Identify which cell holds the provided text, then report its (x, y) central coordinate. 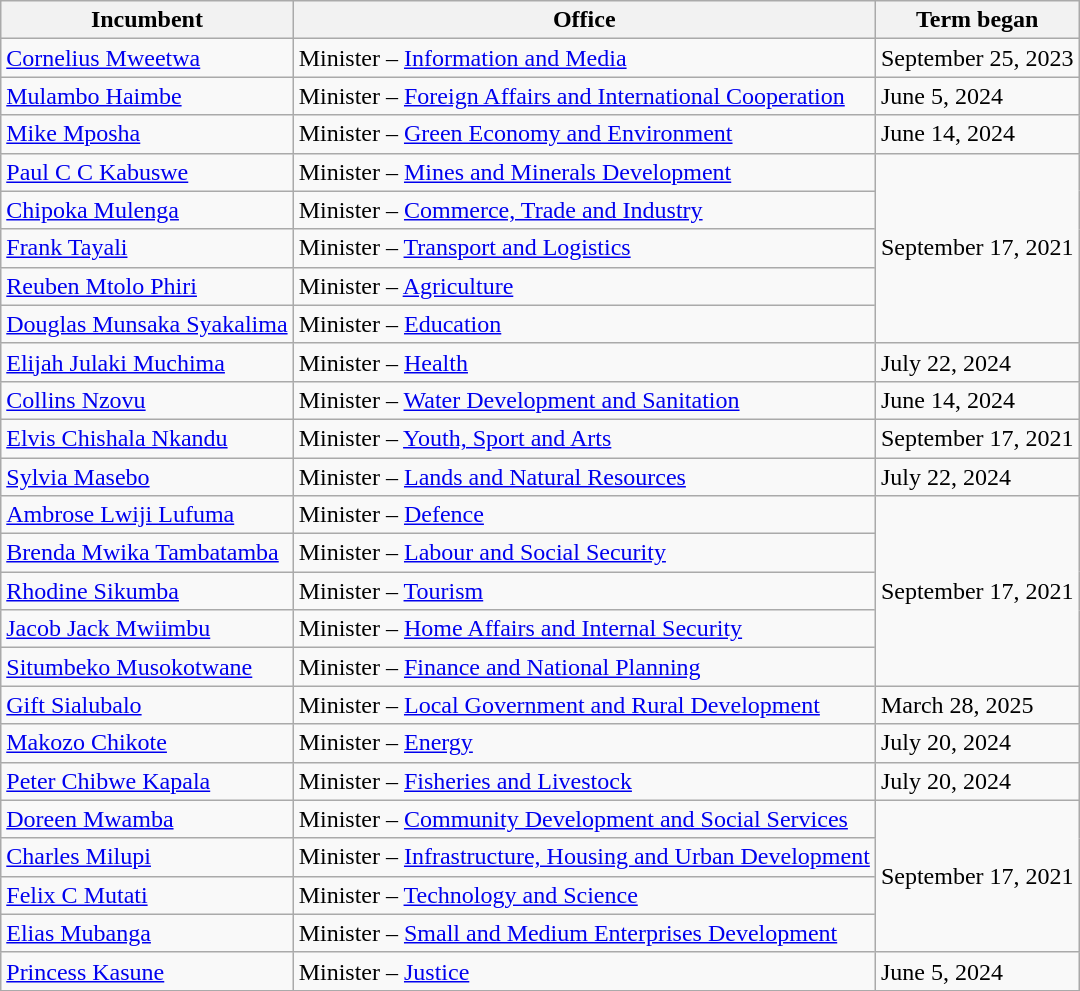
Felix C Mutati (147, 895)
Reuben Mtolo Phiri (147, 286)
Minister – Commerce, Trade and Industry (584, 210)
Cornelius Mweetwa (147, 58)
Jacob Jack Mwiimbu (147, 629)
Minister – Justice (584, 971)
Minister – Infrastructure, Housing and Urban Development (584, 857)
Term began (977, 20)
Chipoka Mulenga (147, 210)
Minister – Health (584, 362)
March 28, 2025 (977, 705)
Minister – Labour and Social Security (584, 553)
Doreen Mwamba (147, 819)
Minister – Defence (584, 515)
Douglas Munsaka Syakalima (147, 324)
Minister – Transport and Logistics (584, 248)
Minister – Agriculture (584, 286)
Minister – Youth, Sport and Arts (584, 438)
Minister – Foreign Affairs and International Cooperation (584, 96)
Elijah Julaki Muchima (147, 362)
Elias Mubanga (147, 933)
Situmbeko Musokotwane (147, 667)
Elvis Chishala Nkandu (147, 438)
Minister – Technology and Science (584, 895)
Ambrose Lwiji Lufuma (147, 515)
Incumbent (147, 20)
Frank Tayali (147, 248)
Princess Kasune (147, 971)
Minister – Education (584, 324)
Mulambo Haimbe (147, 96)
Minister – Small and Medium Enterprises Development (584, 933)
Minister – Energy (584, 743)
Makozo Chikote (147, 743)
Minister – Finance and National Planning (584, 667)
Brenda Mwika Tambatamba (147, 553)
Mike Mposha (147, 134)
Office (584, 20)
Paul C C Kabuswe (147, 172)
Minister – Green Economy and Environment (584, 134)
September 25, 2023 (977, 58)
Gift Sialubalo (147, 705)
Peter Chibwe Kapala (147, 781)
Minister – Fisheries and Livestock (584, 781)
Minister – Mines and Minerals Development (584, 172)
Minister – Lands and Natural Resources (584, 477)
Sylvia Masebo (147, 477)
Minister – Community Development and Social Services (584, 819)
Minister – Water Development and Sanitation (584, 400)
Minister – Local Government and Rural Development (584, 705)
Charles Milupi (147, 857)
Rhodine Sikumba (147, 591)
Minister – Information and Media (584, 58)
Minister – Home Affairs and Internal Security (584, 629)
Collins Nzovu (147, 400)
Minister – Tourism (584, 591)
